Capture the cell that displays the provided text and extract its [x, y] central coordinate. 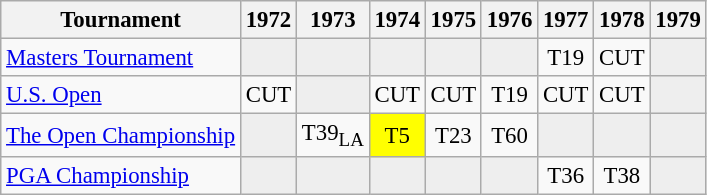
T39LA [334, 136]
The Open Championship [121, 136]
T60 [509, 136]
Tournament [121, 20]
T23 [453, 136]
T5 [397, 136]
1973 [334, 20]
1975 [453, 20]
T38 [622, 176]
U.S. Open [121, 95]
1978 [622, 20]
1979 [678, 20]
PGA Championship [121, 176]
1977 [566, 20]
1976 [509, 20]
T36 [566, 176]
1974 [397, 20]
Masters Tournament [121, 58]
1972 [268, 20]
